Scan for the cell matching the given text and deliver its (X, Y) coordinate at center. 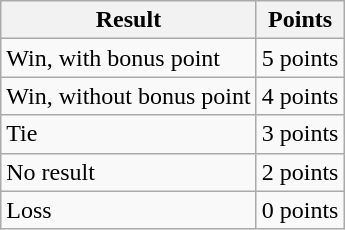
5 points (300, 58)
2 points (300, 172)
0 points (300, 210)
No result (128, 172)
Result (128, 20)
Points (300, 20)
Win, without bonus point (128, 96)
Tie (128, 134)
3 points (300, 134)
4 points (300, 96)
Win, with bonus point (128, 58)
Loss (128, 210)
